Return [X, Y] of the center of cell containing provided text 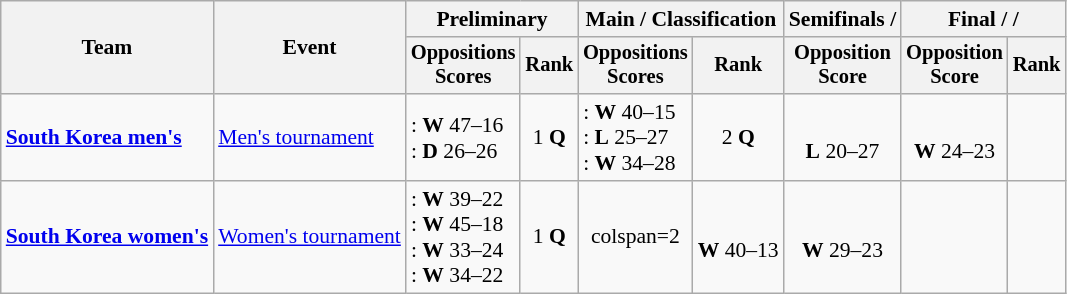
Main / Classification [681, 19]
Semifinals / [842, 19]
Final / / [983, 19]
: W 40–15: L 25–27: W 34–28 [636, 138]
Women's tournament [310, 237]
colspan=2 [636, 237]
Team [107, 48]
W 29–23 [842, 237]
Event [310, 48]
W 40–13 [738, 237]
Men's tournament [310, 138]
L 20–27 [842, 138]
South Korea women's [107, 237]
: W 39–22: W 45–18: W 33–24: W 34–22 [464, 237]
South Korea men's [107, 138]
Preliminary [492, 19]
2 Q [738, 138]
W 24–23 [954, 138]
: W 47–16: D 26–26 [464, 138]
